From the cell containing the given text, extract its center point as (X, Y) coordinate. 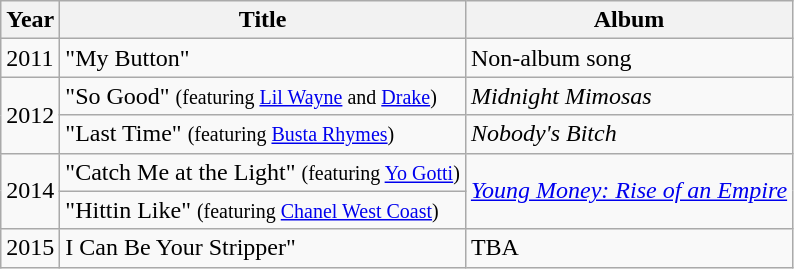
Nobody's Bitch (628, 134)
2011 (30, 58)
Midnight Mimosas (628, 96)
2012 (30, 115)
TBA (628, 248)
Non-album song (628, 58)
Year (30, 20)
"Catch Me at the Light" (featuring Yo Gotti) (263, 172)
"So Good" (featuring Lil Wayne and Drake) (263, 96)
"My Button" (263, 58)
Album (628, 20)
"Last Time" (featuring Busta Rhymes) (263, 134)
2014 (30, 191)
"Hittin Like" (featuring Chanel West Coast) (263, 210)
2015 (30, 248)
I Can Be Your Stripper" (263, 248)
Title (263, 20)
Young Money: Rise of an Empire (628, 191)
